From the cell containing the given text, extract its center point as [X, Y] coordinate. 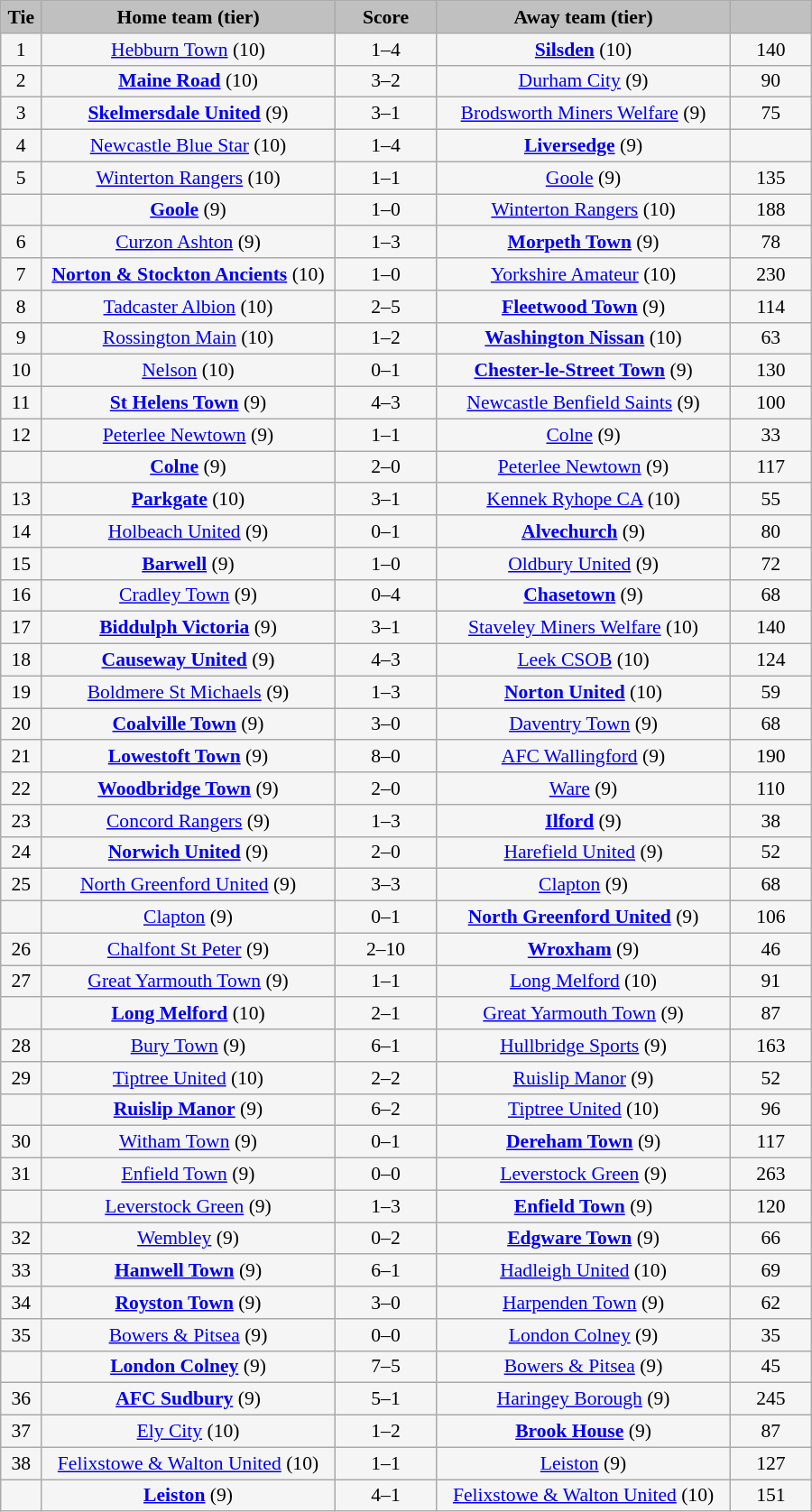
Away team (tier) [584, 17]
16 [22, 595]
163 [770, 1046]
Oldbury United (9) [584, 564]
13 [22, 500]
130 [770, 371]
4–1 [385, 1496]
Yorkshire Amateur (10) [584, 274]
Woodbridge Town (9) [189, 788]
18 [22, 660]
28 [22, 1046]
Silsden (10) [584, 50]
230 [770, 274]
23 [22, 821]
Harpenden Town (9) [584, 1303]
Boldmere St Michaels (9) [189, 692]
2 [22, 81]
St Helens Town (9) [189, 403]
Newcastle Benfield Saints (9) [584, 403]
Daventry Town (9) [584, 724]
Hebburn Town (10) [189, 50]
127 [770, 1463]
Hullbridge Sports (9) [584, 1046]
Nelson (10) [189, 371]
Norton & Stockton Ancients (10) [189, 274]
19 [22, 692]
Ely City (10) [189, 1432]
26 [22, 949]
106 [770, 917]
Bury Town (9) [189, 1046]
Parkgate (10) [189, 500]
3–2 [385, 81]
Harefield United (9) [584, 853]
Washington Nissan (10) [584, 338]
34 [22, 1303]
72 [770, 564]
Chasetown (9) [584, 595]
Staveley Miners Welfare (10) [584, 628]
14 [22, 531]
Norton United (10) [584, 692]
25 [22, 885]
4 [22, 146]
6 [22, 243]
135 [770, 178]
Brodsworth Miners Welfare (9) [584, 114]
11 [22, 403]
36 [22, 1399]
Liversedge (9) [584, 146]
Morpeth Town (9) [584, 243]
100 [770, 403]
Home team (tier) [189, 17]
62 [770, 1303]
Rossington Main (10) [189, 338]
37 [22, 1432]
AFC Wallingford (9) [584, 757]
Royston Town (9) [189, 1303]
69 [770, 1271]
Ware (9) [584, 788]
78 [770, 243]
75 [770, 114]
90 [770, 81]
0–4 [385, 595]
59 [770, 692]
32 [22, 1239]
91 [770, 982]
245 [770, 1399]
Brook House (9) [584, 1432]
Causeway United (9) [189, 660]
Hadleigh United (10) [584, 1271]
22 [22, 788]
5–1 [385, 1399]
188 [770, 210]
151 [770, 1496]
Lowestoft Town (9) [189, 757]
66 [770, 1239]
6–2 [385, 1110]
114 [770, 307]
20 [22, 724]
Leek CSOB (10) [584, 660]
Norwich United (9) [189, 853]
1 [22, 50]
Holbeach United (9) [189, 531]
Newcastle Blue Star (10) [189, 146]
Edgware Town (9) [584, 1239]
12 [22, 435]
31 [22, 1175]
Maine Road (10) [189, 81]
96 [770, 1110]
Witham Town (9) [189, 1142]
263 [770, 1175]
10 [22, 371]
Chester-le-Street Town (9) [584, 371]
45 [770, 1367]
2–5 [385, 307]
0–2 [385, 1239]
AFC Sudbury (9) [189, 1399]
Kennek Ryhope CA (10) [584, 500]
Fleetwood Town (9) [584, 307]
Coalville Town (9) [189, 724]
120 [770, 1206]
3–3 [385, 885]
Skelmersdale United (9) [189, 114]
24 [22, 853]
Tie [22, 17]
110 [770, 788]
Curzon Ashton (9) [189, 243]
Cradley Town (9) [189, 595]
Barwell (9) [189, 564]
Chalfont St Peter (9) [189, 949]
30 [22, 1142]
124 [770, 660]
Ilford (9) [584, 821]
Score [385, 17]
15 [22, 564]
21 [22, 757]
7–5 [385, 1367]
8 [22, 307]
Concord Rangers (9) [189, 821]
Haringey Borough (9) [584, 1399]
17 [22, 628]
63 [770, 338]
Biddulph Victoria (9) [189, 628]
Tadcaster Albion (10) [189, 307]
80 [770, 531]
Wroxham (9) [584, 949]
Alvechurch (9) [584, 531]
7 [22, 274]
46 [770, 949]
Wembley (9) [189, 1239]
3 [22, 114]
8–0 [385, 757]
55 [770, 500]
27 [22, 982]
9 [22, 338]
29 [22, 1078]
Hanwell Town (9) [189, 1271]
190 [770, 757]
Dereham Town (9) [584, 1142]
2–2 [385, 1078]
2–10 [385, 949]
5 [22, 178]
Durham City (9) [584, 81]
2–1 [385, 1014]
